Locate the cell with the specified text and output its (X, Y) center coordinate. 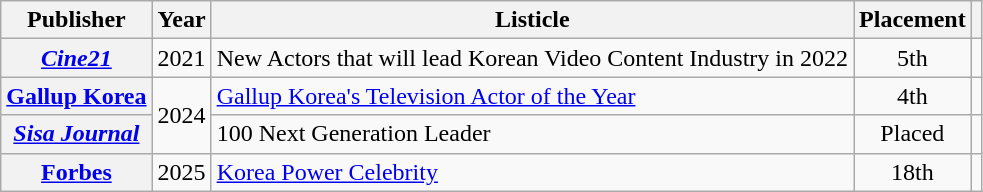
Listicle (532, 20)
Sisa Journal (76, 134)
Gallup Korea (76, 96)
Korea Power Celebrity (532, 172)
4th (913, 96)
Cine21 (76, 58)
Publisher (76, 20)
18th (913, 172)
2021 (182, 58)
New Actors that will lead Korean Video Content Industry in 2022 (532, 58)
Placed (913, 134)
5th (913, 58)
2024 (182, 115)
Forbes (76, 172)
100 Next Generation Leader (532, 134)
Placement (913, 20)
Gallup Korea's Television Actor of the Year (532, 96)
Year (182, 20)
2025 (182, 172)
